Determine the (X, Y) coordinate at the center of the cell enclosing the given text.  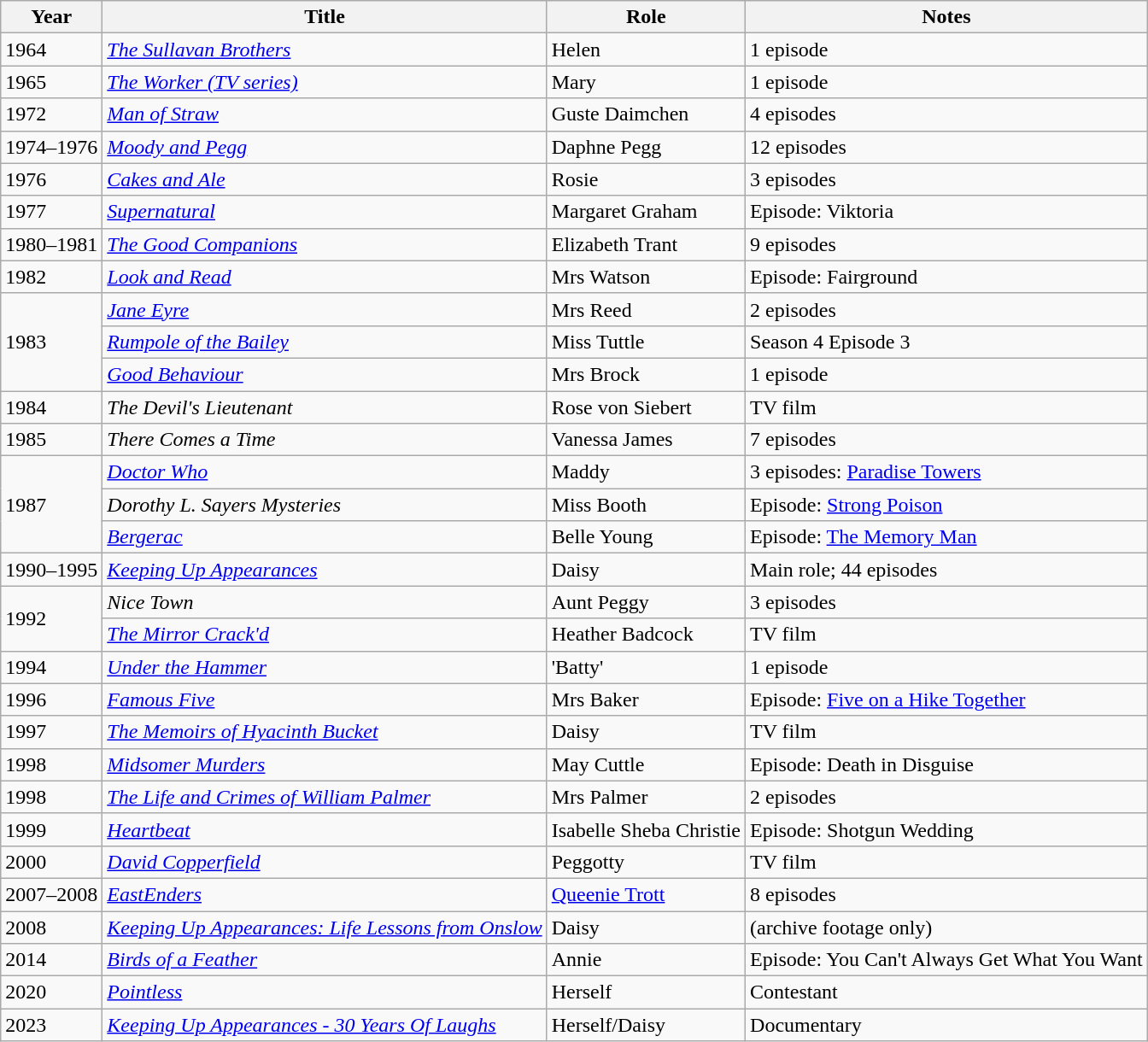
Mrs Reed (646, 309)
Episode: You Can't Always Get What You Want (946, 960)
8 episodes (946, 894)
The Devil's Lieutenant (325, 407)
Rumpole of the Bailey (325, 342)
Heartbeat (325, 829)
2007–2008 (51, 894)
Midsomer Murders (325, 764)
1965 (51, 82)
Herself/Daisy (646, 1025)
The Life and Crimes of William Palmer (325, 797)
1985 (51, 440)
Peggotty (646, 862)
1980–1981 (51, 244)
Margaret Graham (646, 212)
David Copperfield (325, 862)
Good Behaviour (325, 374)
3 episodes: Paradise Towers (946, 472)
Moody and Pegg (325, 147)
2023 (51, 1025)
1996 (51, 700)
Main role; 44 episodes (946, 570)
Dorothy L. Sayers Mysteries (325, 505)
Mrs Brock (646, 374)
Rosie (646, 179)
Episode: Strong Poison (946, 505)
Contestant (946, 992)
Doctor Who (325, 472)
Mary (646, 82)
Keeping Up Appearances (325, 570)
Annie (646, 960)
1987 (51, 505)
Helen (646, 50)
Famous Five (325, 700)
Title (325, 17)
1994 (51, 667)
Rose von Siebert (646, 407)
1997 (51, 732)
Herself (646, 992)
There Comes a Time (325, 440)
Jane Eyre (325, 309)
4 episodes (946, 114)
1984 (51, 407)
Notes (946, 17)
Aunt Peggy (646, 602)
(archive footage only) (946, 927)
Pointless (325, 992)
Episode: The Memory Man (946, 537)
Birds of a Feather (325, 960)
The Sullavan Brothers (325, 50)
9 episodes (946, 244)
1972 (51, 114)
The Memoirs of Hyacinth Bucket (325, 732)
Episode: Shotgun Wedding (946, 829)
Cakes and Ale (325, 179)
1999 (51, 829)
Supernatural (325, 212)
1990–1995 (51, 570)
7 episodes (946, 440)
2008 (51, 927)
Elizabeth Trant (646, 244)
1983 (51, 342)
1974–1976 (51, 147)
Episode: Viktoria (946, 212)
'Batty' (646, 667)
Miss Booth (646, 505)
Keeping Up Appearances: Life Lessons from Onslow (325, 927)
2000 (51, 862)
Year (51, 17)
Guste Daimchen (646, 114)
Man of Straw (325, 114)
Season 4 Episode 3 (946, 342)
Heather Badcock (646, 635)
Vanessa James (646, 440)
May Cuttle (646, 764)
Keeping Up Appearances - 30 Years Of Laughs (325, 1025)
1976 (51, 179)
Nice Town (325, 602)
Queenie Trott (646, 894)
Episode: Fairground (946, 277)
Belle Young (646, 537)
12 episodes (946, 147)
1964 (51, 50)
Role (646, 17)
1982 (51, 277)
Isabelle Sheba Christie (646, 829)
Under the Hammer (325, 667)
EastEnders (325, 894)
1977 (51, 212)
The Mirror Crack'd (325, 635)
Episode: Five on a Hike Together (946, 700)
Daphne Pegg (646, 147)
1992 (51, 618)
Documentary (946, 1025)
Mrs Palmer (646, 797)
2020 (51, 992)
Mrs Baker (646, 700)
Mrs Watson (646, 277)
Bergerac (325, 537)
Look and Read (325, 277)
The Good Companions (325, 244)
2014 (51, 960)
The Worker (TV series) (325, 82)
Episode: Death in Disguise (946, 764)
Miss Tuttle (646, 342)
Maddy (646, 472)
